Identify which cell holds the provided text, then report its (X, Y) central coordinate. 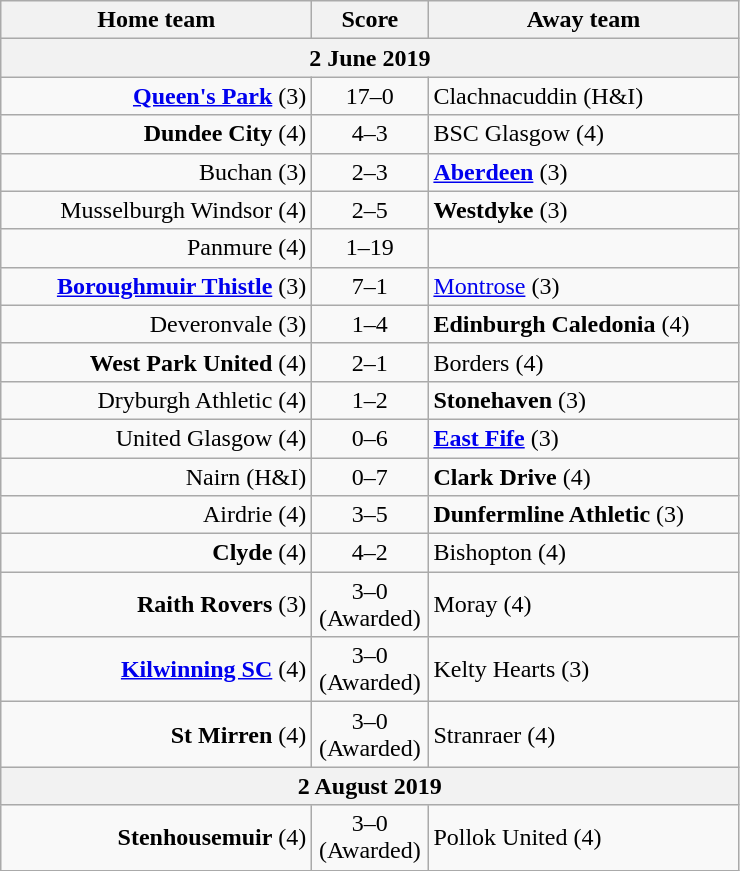
2–1 (370, 362)
Montrose (3) (584, 286)
St Mirren (4) (156, 734)
BSC Glasgow (4) (584, 134)
2–5 (370, 210)
Moray (4) (584, 604)
Aberdeen (3) (584, 172)
Deveronvale (3) (156, 324)
Borders (4) (584, 362)
2–3 (370, 172)
Dundee City (4) (156, 134)
1–2 (370, 400)
Panmure (4) (156, 248)
2 August 2019 (370, 786)
2 June 2019 (370, 58)
Dunfermline Athletic (3) (584, 515)
Clark Drive (4) (584, 477)
Edinburgh Caledonia (4) (584, 324)
Stenhousemuir (4) (156, 838)
Buchan (3) (156, 172)
Musselburgh Windsor (4) (156, 210)
Westdyke (3) (584, 210)
7–1 (370, 286)
Stranraer (4) (584, 734)
United Glasgow (4) (156, 438)
Queen's Park (3) (156, 96)
West Park United (4) (156, 362)
Home team (156, 20)
1–19 (370, 248)
Boroughmuir Thistle (3) (156, 286)
0–6 (370, 438)
Dryburgh Athletic (4) (156, 400)
Away team (584, 20)
Clachnacuddin (H&I) (584, 96)
0–7 (370, 477)
Score (370, 20)
17–0 (370, 96)
3–5 (370, 515)
Clyde (4) (156, 553)
Nairn (H&I) (156, 477)
Kilwinning SC (4) (156, 670)
Bishopton (4) (584, 553)
4–2 (370, 553)
Kelty Hearts (3) (584, 670)
Pollok United (4) (584, 838)
East Fife (3) (584, 438)
Raith Rovers (3) (156, 604)
Stonehaven (3) (584, 400)
1–4 (370, 324)
4–3 (370, 134)
Airdrie (4) (156, 515)
